For the text-containing cell, return its midpoint in [X, Y] coordinate format. 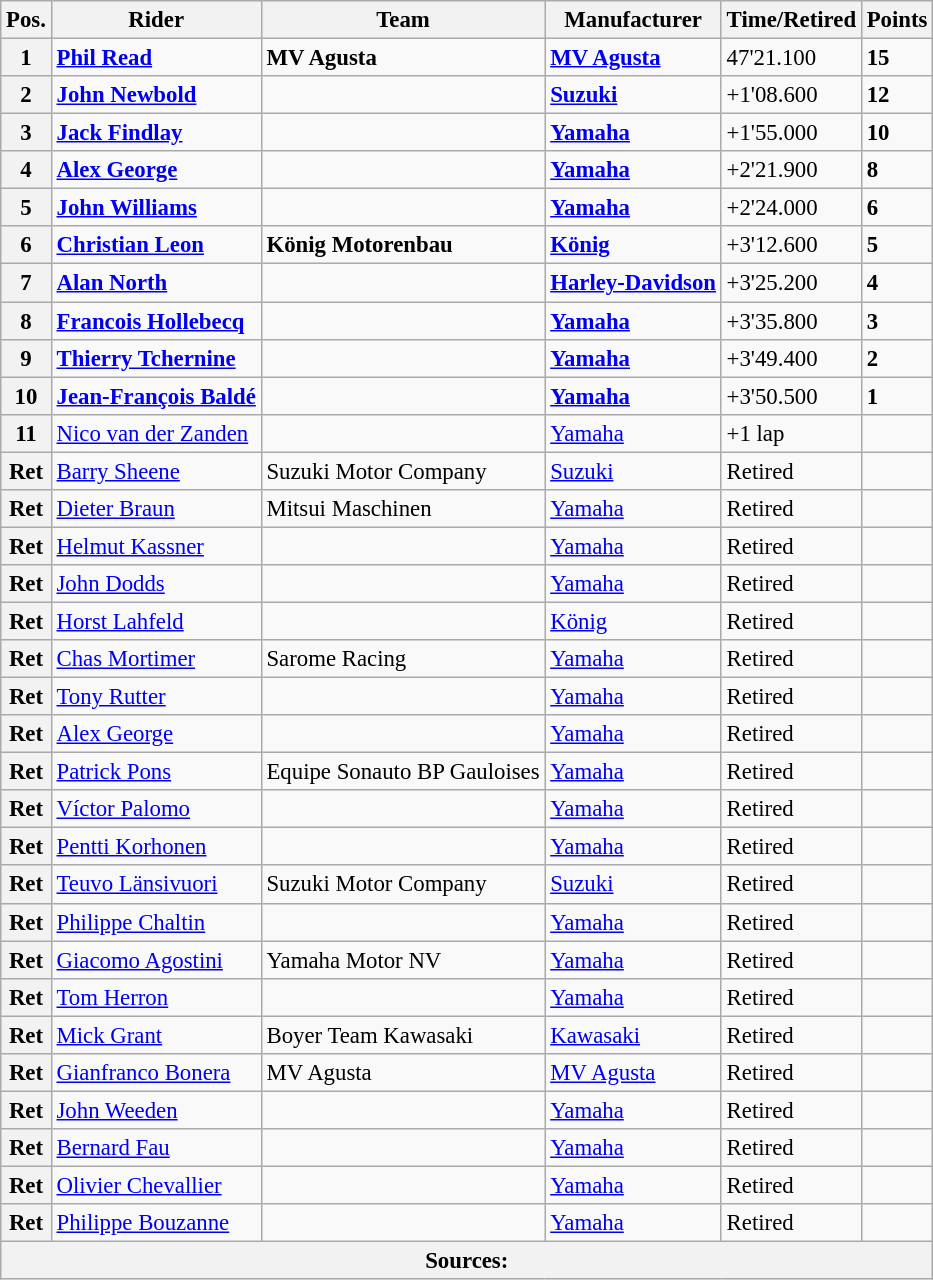
Gianfranco Bonera [156, 1073]
+2'21.900 [791, 170]
+3'12.600 [791, 245]
Helmut Kassner [156, 546]
Thierry Tchernine [156, 358]
Boyer Team Kawasaki [403, 1035]
Kawasaki [633, 1035]
15 [896, 58]
9 [26, 358]
+1'08.600 [791, 95]
Víctor Palomo [156, 809]
Olivier Chevallier [156, 1185]
+2'24.000 [791, 208]
John Weeden [156, 1110]
Harley-Davidson [633, 283]
Manufacturer [633, 20]
Chas Mortimer [156, 659]
Mick Grant [156, 1035]
Rider [156, 20]
+3'50.500 [791, 396]
+3'25.200 [791, 283]
+1'55.000 [791, 133]
Sources: [467, 1261]
Philippe Chaltin [156, 922]
Tom Herron [156, 997]
Barry Sheene [156, 471]
Pos. [26, 20]
Teuvo Länsivuori [156, 885]
John Newbold [156, 95]
+3'35.800 [791, 321]
Sarome Racing [403, 659]
König Motorenbau [403, 245]
Bernard Fau [156, 1148]
Dieter Braun [156, 509]
Team [403, 20]
Phil Read [156, 58]
Jack Findlay [156, 133]
11 [26, 433]
Horst Lahfeld [156, 621]
+1 lap [791, 433]
12 [896, 95]
Francois Hollebecq [156, 321]
John Williams [156, 208]
7 [26, 283]
Tony Rutter [156, 697]
John Dodds [156, 584]
Pentti Korhonen [156, 847]
47'21.100 [791, 58]
Equipe Sonauto BP Gauloises [403, 772]
Points [896, 20]
Philippe Bouzanne [156, 1223]
Jean-François Baldé [156, 396]
Christian Leon [156, 245]
Time/Retired [791, 20]
Patrick Pons [156, 772]
Nico van der Zanden [156, 433]
+3'49.400 [791, 358]
Mitsui Maschinen [403, 509]
Giacomo Agostini [156, 960]
Yamaha Motor NV [403, 960]
Alan North [156, 283]
